Provide the [x, y] coordinate of the cell's center where the given text is located.  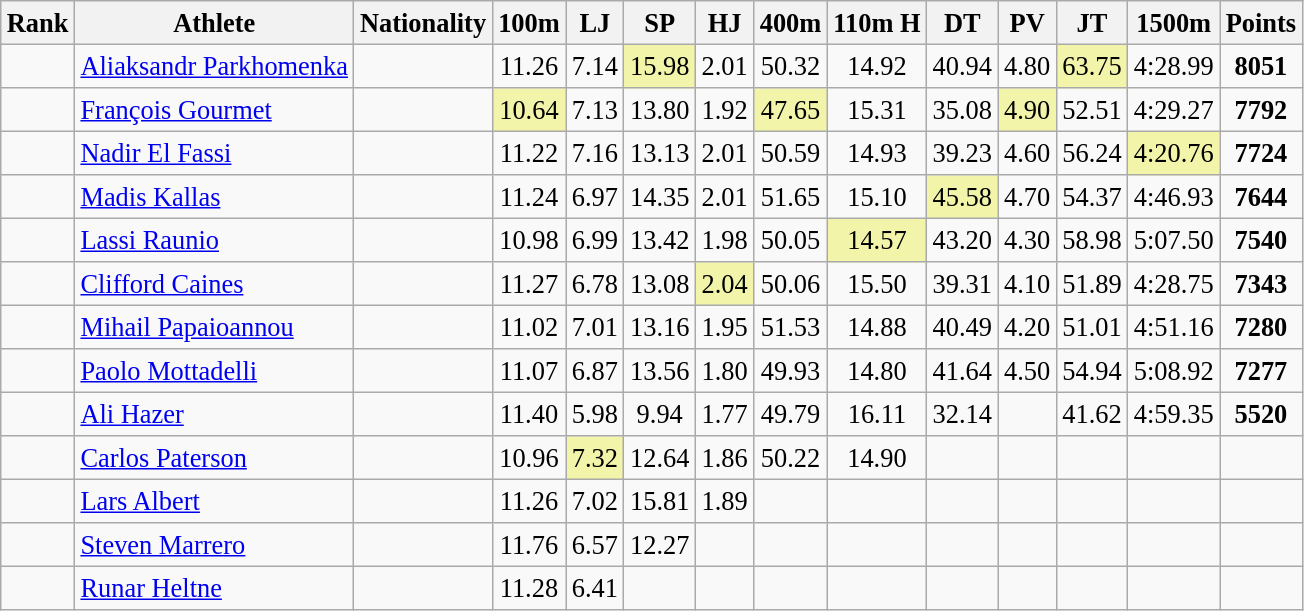
1.77 [724, 414]
56.24 [1092, 153]
51.89 [1092, 284]
35.08 [962, 109]
Runar Heltne [214, 588]
49.93 [791, 371]
14.80 [876, 371]
39.23 [962, 153]
40.94 [962, 66]
51.53 [791, 327]
40.49 [962, 327]
LJ [595, 22]
François Gourmet [214, 109]
4.80 [1027, 66]
Rank [38, 22]
14.90 [876, 458]
Madis Kallas [214, 197]
13.08 [660, 284]
4.70 [1027, 197]
Ali Hazer [214, 414]
50.32 [791, 66]
6.99 [595, 240]
14.57 [876, 240]
4:28.99 [1174, 66]
4:20.76 [1174, 153]
1.92 [724, 109]
Steven Marrero [214, 545]
49.79 [791, 414]
14.92 [876, 66]
1.89 [724, 501]
50.06 [791, 284]
11.24 [529, 197]
5:07.50 [1174, 240]
1500m [1174, 22]
41.64 [962, 371]
4:29.27 [1174, 109]
11.40 [529, 414]
1.86 [724, 458]
5520 [1261, 414]
Lars Albert [214, 501]
32.14 [962, 414]
110m H [876, 22]
15.98 [660, 66]
43.20 [962, 240]
15.31 [876, 109]
HJ [724, 22]
54.37 [1092, 197]
14.88 [876, 327]
7343 [1261, 284]
7280 [1261, 327]
Points [1261, 22]
Lassi Raunio [214, 240]
41.62 [1092, 414]
DT [962, 22]
Nationality [423, 22]
50.22 [791, 458]
50.05 [791, 240]
4.10 [1027, 284]
13.80 [660, 109]
Nadir El Fassi [214, 153]
14.35 [660, 197]
13.56 [660, 371]
51.65 [791, 197]
11.02 [529, 327]
6.97 [595, 197]
Paolo Mottadelli [214, 371]
11.27 [529, 284]
PV [1027, 22]
15.50 [876, 284]
6.87 [595, 371]
1.95 [724, 327]
7.01 [595, 327]
4.60 [1027, 153]
4.30 [1027, 240]
7724 [1261, 153]
400m [791, 22]
45.58 [962, 197]
11.28 [529, 588]
5:08.92 [1174, 371]
50.59 [791, 153]
4:46.93 [1174, 197]
Athlete [214, 22]
12.27 [660, 545]
7.14 [595, 66]
15.81 [660, 501]
7.02 [595, 501]
52.51 [1092, 109]
4:59.35 [1174, 414]
4:28.75 [1174, 284]
4.90 [1027, 109]
13.16 [660, 327]
100m [529, 22]
13.13 [660, 153]
11.76 [529, 545]
Clifford Caines [214, 284]
15.10 [876, 197]
5.98 [595, 414]
10.98 [529, 240]
47.65 [791, 109]
10.64 [529, 109]
54.94 [1092, 371]
7.32 [595, 458]
8051 [1261, 66]
JT [1092, 22]
1.80 [724, 371]
51.01 [1092, 327]
4.20 [1027, 327]
12.64 [660, 458]
Carlos Paterson [214, 458]
4.50 [1027, 371]
11.07 [529, 371]
SP [660, 22]
7644 [1261, 197]
7540 [1261, 240]
1.98 [724, 240]
7792 [1261, 109]
6.78 [595, 284]
63.75 [1092, 66]
Mihail Papaioannou [214, 327]
13.42 [660, 240]
14.93 [876, 153]
7.13 [595, 109]
7.16 [595, 153]
6.57 [595, 545]
9.94 [660, 414]
39.31 [962, 284]
7277 [1261, 371]
4:51.16 [1174, 327]
16.11 [876, 414]
11.22 [529, 153]
10.96 [529, 458]
2.04 [724, 284]
6.41 [595, 588]
58.98 [1092, 240]
Aliaksandr Parkhomenka [214, 66]
